Locate the cell with the specified text and output its [X, Y] center coordinate. 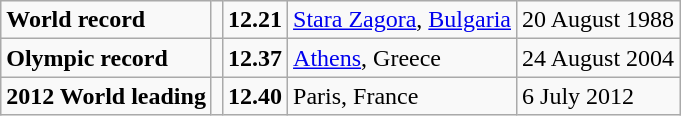
Athens, Greece [402, 58]
World record [106, 20]
Paris, France [402, 96]
2012 World leading [106, 96]
24 August 2004 [598, 58]
Stara Zagora, Bulgaria [402, 20]
Olympic record [106, 58]
12.40 [254, 96]
12.21 [254, 20]
6 July 2012 [598, 96]
20 August 1988 [598, 20]
12.37 [254, 58]
